For the text-containing cell, return its midpoint in [X, Y] coordinate format. 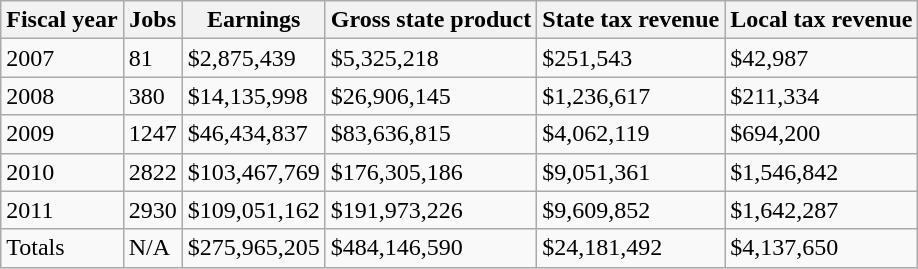
Earnings [254, 20]
2011 [62, 210]
$4,062,119 [631, 134]
2010 [62, 172]
380 [152, 96]
$4,137,650 [822, 248]
$2,875,439 [254, 58]
$14,135,998 [254, 96]
$1,642,287 [822, 210]
2822 [152, 172]
Jobs [152, 20]
Gross state product [431, 20]
$46,434,837 [254, 134]
$83,636,815 [431, 134]
$484,146,590 [431, 248]
$191,973,226 [431, 210]
2008 [62, 96]
$211,334 [822, 96]
$1,546,842 [822, 172]
Fiscal year [62, 20]
2009 [62, 134]
$275,965,205 [254, 248]
$24,181,492 [631, 248]
N/A [152, 248]
$694,200 [822, 134]
$251,543 [631, 58]
$9,609,852 [631, 210]
State tax revenue [631, 20]
$42,987 [822, 58]
2930 [152, 210]
$1,236,617 [631, 96]
Totals [62, 248]
2007 [62, 58]
1247 [152, 134]
Local tax revenue [822, 20]
$9,051,361 [631, 172]
$176,305,186 [431, 172]
$5,325,218 [431, 58]
$103,467,769 [254, 172]
81 [152, 58]
$109,051,162 [254, 210]
$26,906,145 [431, 96]
